Find where the given text appears and provide that cell's center as (X, Y) coordinate. 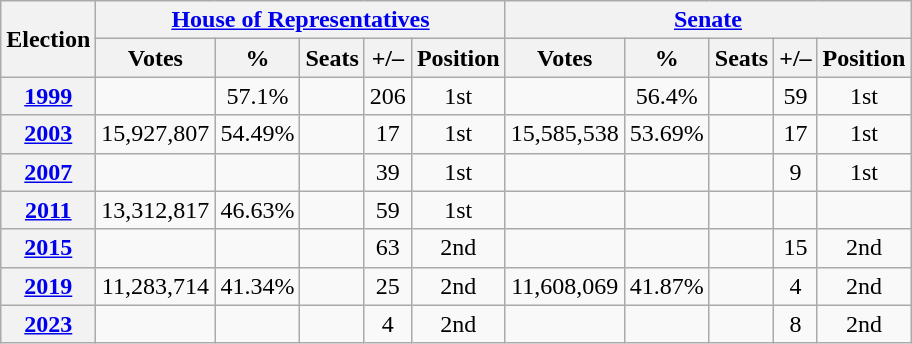
15 (796, 248)
56.4% (666, 96)
41.34% (258, 286)
15,927,807 (156, 134)
11,283,714 (156, 286)
53.69% (666, 134)
54.49% (258, 134)
2003 (48, 134)
2015 (48, 248)
63 (388, 248)
25 (388, 286)
Senate (708, 20)
15,585,538 (564, 134)
8 (796, 324)
2007 (48, 172)
11,608,069 (564, 286)
13,312,817 (156, 210)
2011 (48, 210)
206 (388, 96)
House of Representatives (300, 20)
1999 (48, 96)
Election (48, 39)
57.1% (258, 96)
9 (796, 172)
39 (388, 172)
2019 (48, 286)
41.87% (666, 286)
46.63% (258, 210)
2023 (48, 324)
